Provide the (x, y) coordinate of the cell's center where the given text is located.  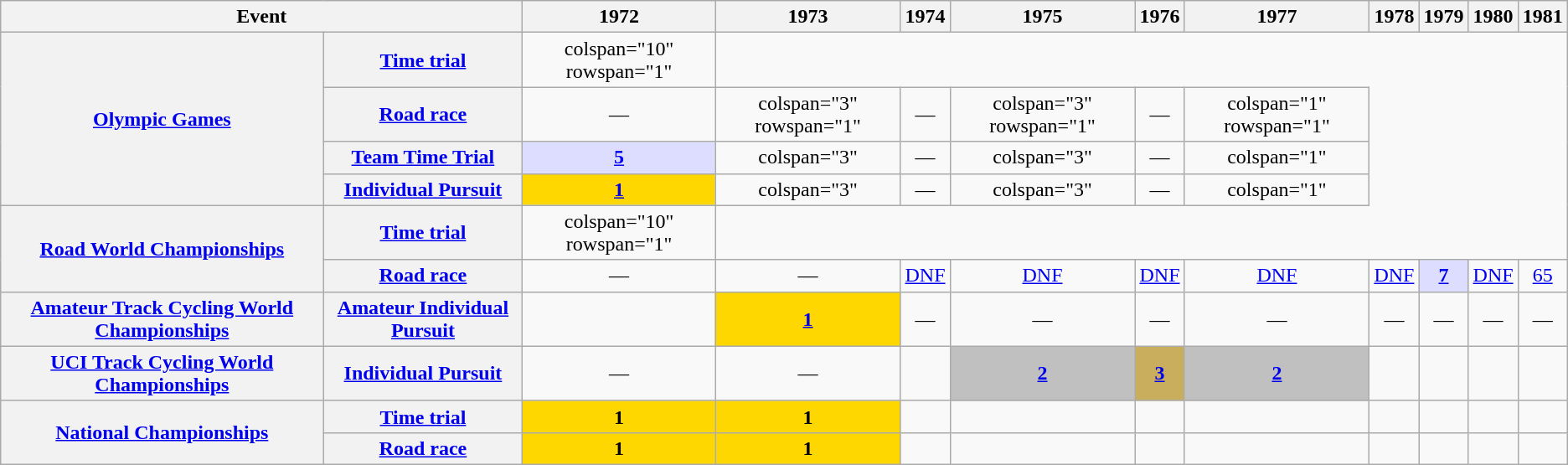
1979 (1444, 17)
1981 (1543, 17)
1976 (1159, 17)
1975 (1042, 17)
Team Time Trial (423, 158)
Amateur Individual Pursuit (423, 318)
1977 (1277, 17)
colspan="1" rowspan="1" (1277, 114)
Road World Championships (162, 248)
UCI Track Cycling World Championships (162, 374)
7 (1444, 276)
1978 (1394, 17)
5 (619, 158)
1974 (925, 17)
1973 (807, 17)
Event (261, 17)
Amateur Track Cycling World Championships (162, 318)
3 (1159, 374)
65 (1543, 276)
1972 (619, 17)
1980 (1493, 17)
Olympic Games (162, 119)
National Championships (162, 432)
